Return the (x, y) coordinate for the center point of the cell that contains the specified text.  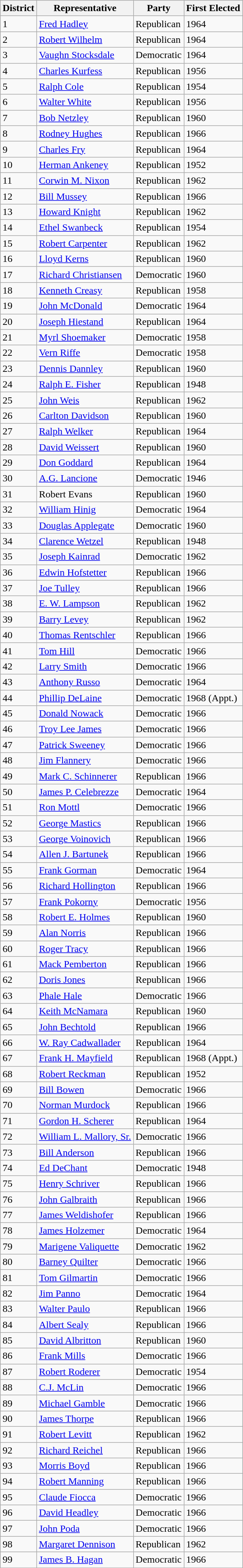
Bob Netzley (85, 118)
John McDonald (85, 306)
John Bechtold (85, 1027)
2 (19, 40)
58 (19, 917)
43 (19, 682)
15 (19, 243)
85 (19, 1340)
46 (19, 729)
86 (19, 1356)
Jim Panno (85, 1293)
64 (19, 1011)
34 (19, 541)
44 (19, 698)
21 (19, 337)
35 (19, 557)
Barry Levey (85, 619)
Don Goddard (85, 463)
Robert Wilhelm (85, 40)
17 (19, 275)
Morris Boyd (85, 1466)
James B. Hagan (85, 1560)
68 (19, 1074)
Carlton Davidson (85, 415)
Albert Sealy (85, 1325)
7 (19, 118)
1946 (213, 478)
Donald Nowack (85, 714)
97 (19, 1528)
Douglas Applegate (85, 525)
Henry Schriver (85, 1183)
Robert Reckman (85, 1074)
James Holzemer (85, 1231)
Richard Christiansen (85, 275)
71 (19, 1121)
25 (19, 400)
Ralph E. Fisher (85, 384)
20 (19, 322)
12 (19, 196)
45 (19, 714)
Alan Norris (85, 933)
42 (19, 666)
63 (19, 996)
Troy Lee James (85, 729)
57 (19, 901)
55 (19, 870)
72 (19, 1136)
Gordon H. Scherer (85, 1121)
George Mastics (85, 823)
Lloyd Kerns (85, 259)
29 (19, 463)
65 (19, 1027)
18 (19, 290)
Ralph Welker (85, 431)
Clarence Wetzel (85, 541)
Ed DeChant (85, 1168)
26 (19, 415)
Robert Evans (85, 494)
Patrick Sweeney (85, 745)
Robert Manning (85, 1482)
98 (19, 1544)
James P. Celebrezze (85, 792)
Marigene Valiquette (85, 1246)
Bill Mussey (85, 196)
74 (19, 1168)
Rodney Hughes (85, 133)
61 (19, 964)
23 (19, 369)
36 (19, 572)
27 (19, 431)
Margaret Dennison (85, 1544)
56 (19, 886)
Claude Fiocca (85, 1497)
9 (19, 149)
4 (19, 71)
Mark C. Schinnerer (85, 776)
22 (19, 353)
13 (19, 212)
William Hinig (85, 510)
77 (19, 1215)
Anthony Russo (85, 682)
Joseph Kainrad (85, 557)
47 (19, 745)
33 (19, 525)
David Headley (85, 1513)
Walter Paulo (85, 1309)
38 (19, 604)
67 (19, 1058)
Tom Gilmartin (85, 1278)
David Albritton (85, 1340)
39 (19, 619)
24 (19, 384)
Walter White (85, 102)
40 (19, 635)
C.J. McLin (85, 1387)
41 (19, 651)
37 (19, 588)
Joseph Hiestand (85, 322)
Ron Mottl (85, 807)
Robert Levitt (85, 1434)
91 (19, 1434)
11 (19, 180)
Keith McNamara (85, 1011)
32 (19, 510)
Thomas Rentschler (85, 635)
Norman Murdock (85, 1105)
59 (19, 933)
John Weis (85, 400)
Robert E. Holmes (85, 917)
50 (19, 792)
81 (19, 1278)
Roger Tracy (85, 948)
94 (19, 1482)
E. W. Lampson (85, 604)
Kenneth Creasy (85, 290)
Barney Quilter (85, 1262)
5 (19, 86)
16 (19, 259)
Richard Reichel (85, 1450)
52 (19, 823)
Vern Riffe (85, 353)
Frank Mills (85, 1356)
Party (159, 8)
District (19, 8)
David Weissert (85, 447)
Frank Pokorny (85, 901)
John Poda (85, 1528)
Richard Hollington (85, 886)
Bill Bowen (85, 1090)
88 (19, 1387)
Charles Kurfess (85, 71)
John Galbraith (85, 1199)
73 (19, 1152)
First Elected (213, 8)
14 (19, 228)
Edwin Hofstetter (85, 572)
James Weldishofer (85, 1215)
28 (19, 447)
93 (19, 1466)
Bill Anderson (85, 1152)
Robert Carpenter (85, 243)
66 (19, 1043)
Corwin M. Nixon (85, 180)
William L. Mallory, Sr. (85, 1136)
87 (19, 1372)
78 (19, 1231)
Doris Jones (85, 980)
62 (19, 980)
Frank H. Mayfield (85, 1058)
Representative (85, 8)
75 (19, 1183)
84 (19, 1325)
53 (19, 839)
Charles Fry (85, 149)
Jim Flannery (85, 761)
31 (19, 494)
Phillip DeLaine (85, 698)
8 (19, 133)
Herman Ankeney (85, 165)
83 (19, 1309)
Ralph Cole (85, 86)
Vaughn Stocksdale (85, 55)
95 (19, 1497)
48 (19, 761)
Fred Hadley (85, 24)
George Voinovich (85, 839)
Ethel Swanbeck (85, 228)
A.G. Lancione (85, 478)
Robert Roderer (85, 1372)
3 (19, 55)
49 (19, 776)
Mack Pemberton (85, 964)
60 (19, 948)
Joe Tulley (85, 588)
80 (19, 1262)
30 (19, 478)
Myrl Shoemaker (85, 337)
19 (19, 306)
W. Ray Cadwallader (85, 1043)
Phale Hale (85, 996)
1 (19, 24)
89 (19, 1403)
Frank Gorman (85, 870)
96 (19, 1513)
James Thorpe (85, 1419)
6 (19, 102)
90 (19, 1419)
99 (19, 1560)
Howard Knight (85, 212)
Dennis Dannley (85, 369)
79 (19, 1246)
82 (19, 1293)
51 (19, 807)
54 (19, 854)
Larry Smith (85, 666)
69 (19, 1090)
Allen J. Bartunek (85, 854)
76 (19, 1199)
10 (19, 165)
70 (19, 1105)
92 (19, 1450)
Michael Gamble (85, 1403)
Tom Hill (85, 651)
